Return the [x, y] coordinate for the center point of the cell that contains the specified text.  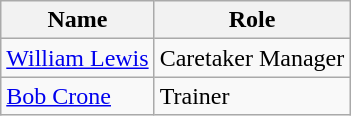
Name [78, 20]
Caretaker Manager [252, 58]
Trainer [252, 96]
William Lewis [78, 58]
Role [252, 20]
Bob Crone [78, 96]
